Determine the (X, Y) coordinate at the center of the cell enclosing the given text.  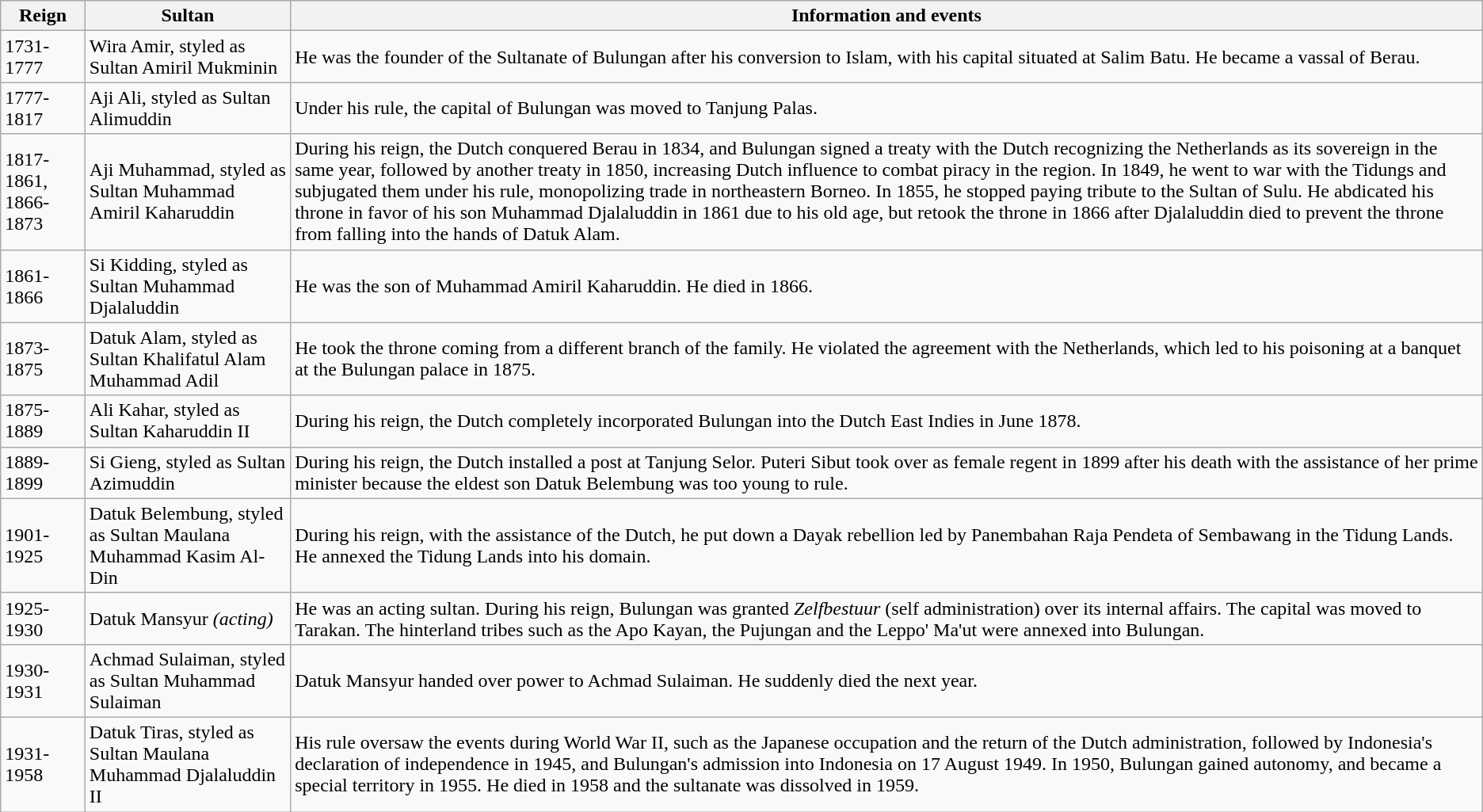
1875-1889 (43, 421)
Ali Kahar, styled as Sultan Kaharuddin II (187, 421)
Wira Amir, styled as Sultan Amiril Mukminin (187, 57)
1931-1958 (43, 764)
Datuk Mansyur (acting) (187, 618)
Information and events (887, 16)
He was the son of Muhammad Amiril Kaharuddin. He died in 1866. (887, 286)
Datuk Tiras, styled as Sultan Maulana Muhammad Djalaluddin II (187, 764)
Datuk Belembung, styled as Sultan Maulana Muhammad Kasim Al-Din (187, 545)
During his reign, the Dutch completely incorporated Bulungan into the Dutch East Indies in June 1878. (887, 421)
Sultan (187, 16)
Under his rule, the capital of Bulungan was moved to Tanjung Palas. (887, 108)
Datuk Mansyur handed over power to Achmad Sulaiman. He suddenly died the next year. (887, 680)
1925-1930 (43, 618)
1889-1899 (43, 472)
1777-1817 (43, 108)
1901-1925 (43, 545)
Si Gieng, styled as Sultan Azimuddin (187, 472)
1930-1931 (43, 680)
1731-1777 (43, 57)
Datuk Alam, styled as Sultan Khalifatul Alam Muhammad Adil (187, 359)
Aji Ali, styled as Sultan Alimuddin (187, 108)
Aji Muhammad, styled as Sultan Muhammad Amiril Kaharuddin (187, 192)
1817-1861, 1866-1873 (43, 192)
Achmad Sulaiman, styled as Sultan Muhammad Sulaiman (187, 680)
Reign (43, 16)
1861-1866 (43, 286)
He was the founder of the Sultanate of Bulungan after his conversion to Islam, with his capital situated at Salim Batu. He became a vassal of Berau. (887, 57)
Si Kidding, styled as Sultan Muhammad Djalaluddin (187, 286)
1873-1875 (43, 359)
